Output the (x, y) coordinate of the center of the cell containing the given text.  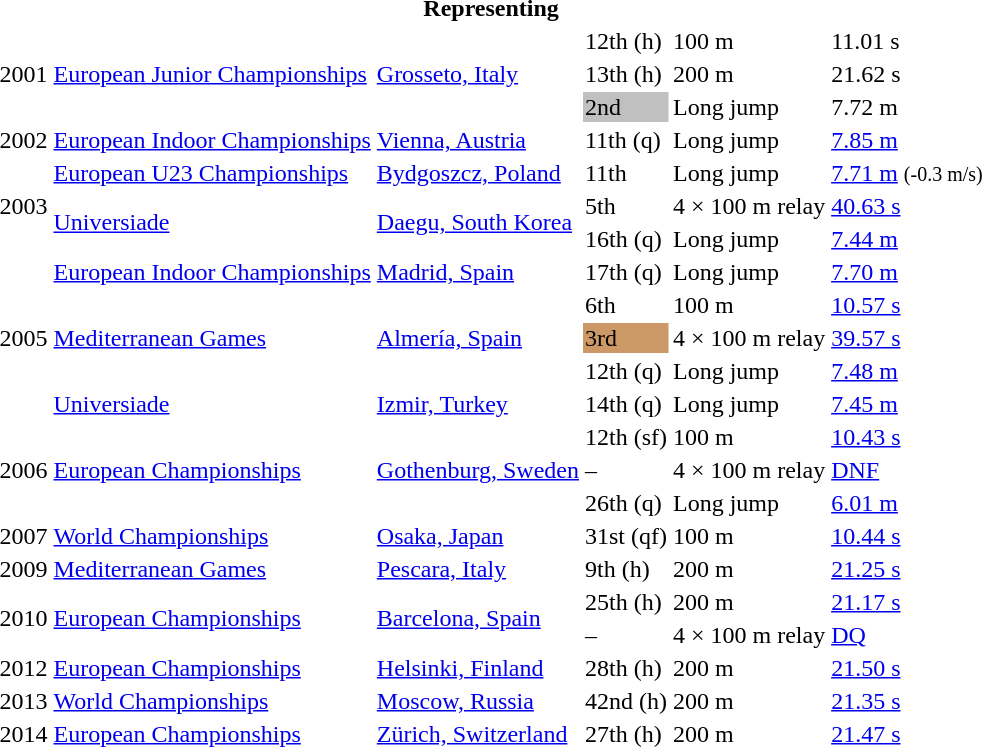
12th (sf) (626, 437)
12th (h) (626, 41)
5th (626, 206)
25th (h) (626, 602)
Gothenburg, Sweden (478, 470)
2nd (626, 107)
3rd (626, 338)
Grosseto, Italy (478, 74)
12th (q) (626, 371)
11th (626, 173)
17th (q) (626, 272)
Barcelona, Spain (478, 618)
Bydgoszcz, Poland (478, 173)
Pescara, Italy (478, 569)
European Junior Championships (212, 74)
European U23 Championships (212, 173)
Helsinki, Finland (478, 668)
11th (q) (626, 140)
16th (q) (626, 239)
Daegu, South Korea (478, 222)
Izmir, Turkey (478, 404)
Vienna, Austria (478, 140)
14th (q) (626, 404)
Osaka, Japan (478, 536)
31st (qf) (626, 536)
13th (h) (626, 74)
6th (626, 305)
42nd (h) (626, 701)
26th (q) (626, 503)
Almería, Spain (478, 338)
Moscow, Russia (478, 701)
9th (h) (626, 569)
28th (h) (626, 668)
Madrid, Spain (478, 272)
